Return [x, y] of the center of cell containing provided text 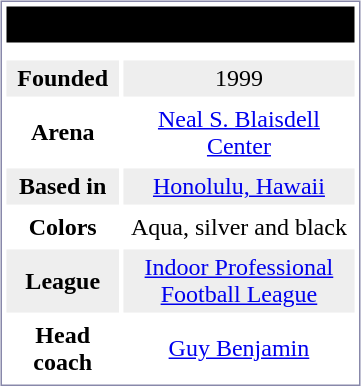
Aqua, silver and black [238, 227]
Honolulu, Hawaii [238, 186]
Founded [62, 78]
League [62, 282]
Based in [62, 186]
Guy Benjamin [238, 348]
Head coach [62, 348]
Indoor Professional Football League [238, 282]
1999 [238, 78]
Neal S. Blaisdell Center [238, 132]
Arena [62, 132]
Hawaii Hammerheads [180, 24]
Colors [62, 227]
